Provide the [x, y] coordinate of the cell's center where the given text is located.  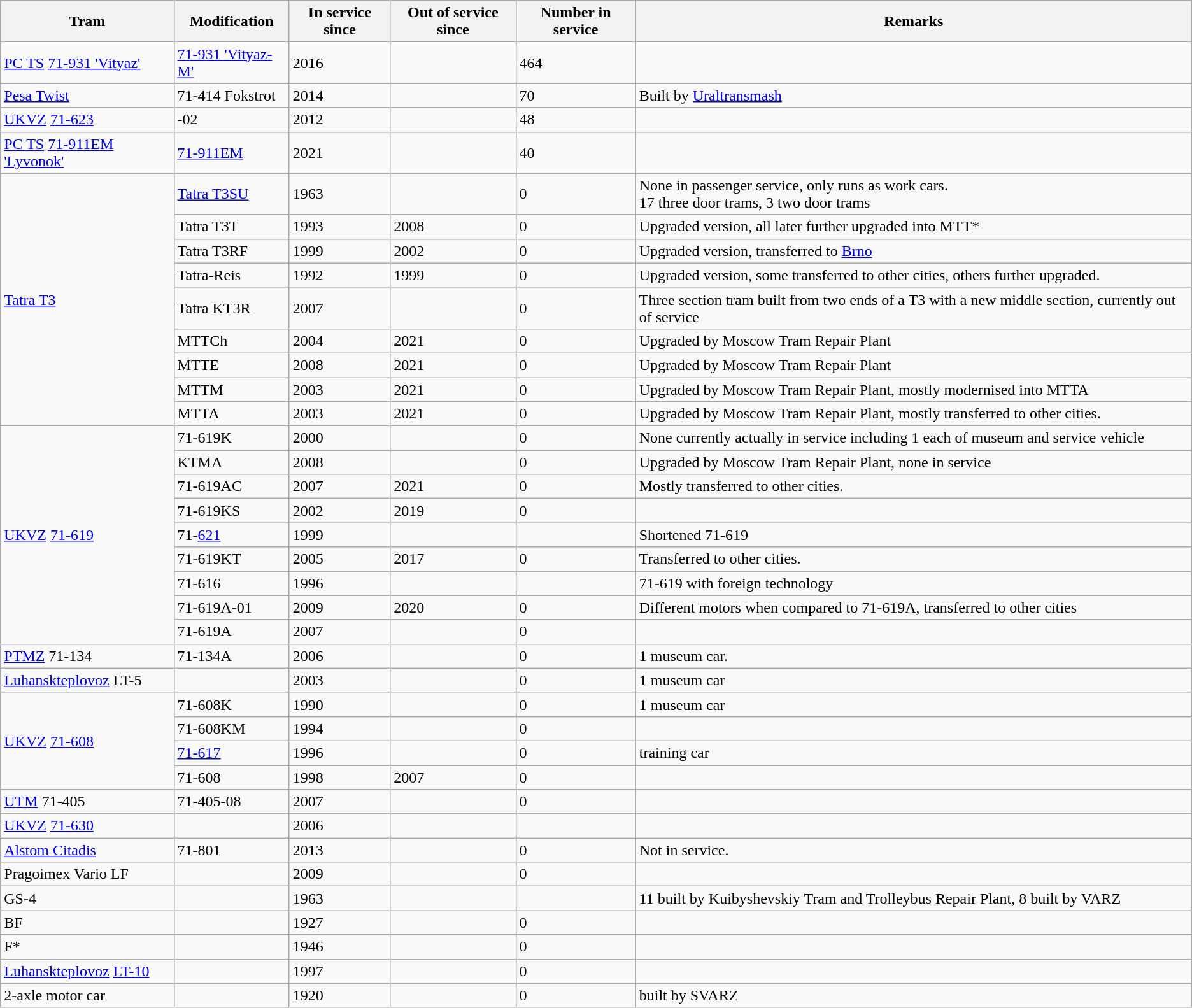
71-619KS [232, 511]
71-621 [232, 535]
71-619A-01 [232, 607]
Luhanskteplovoz LT-5 [87, 680]
2004 [339, 341]
Upgraded version, transferred to Brno [913, 251]
MTTCh [232, 341]
Tatra T3SU [232, 194]
71-608 [232, 777]
PC TS 71-911EM 'Lyvonok' [87, 153]
PTMZ 71-134 [87, 656]
71-911EM [232, 153]
71-619A [232, 632]
1993 [339, 227]
In service since [339, 22]
UKVZ 71-623 [87, 120]
1992 [339, 275]
Upgraded by Moscow Tram Repair Plant, none in service [913, 462]
71-619KT [232, 559]
71-414 Fokstrot [232, 96]
Modification [232, 22]
UKVZ 71-619 [87, 535]
UTM 71-405 [87, 802]
Out of service since [453, 22]
71-619K [232, 438]
Tatra-Reis [232, 275]
71-608K [232, 704]
None currently actually in service including 1 each of museum and service vehicle [913, 438]
1 museum car. [913, 656]
2016 [339, 62]
Upgraded by Moscow Tram Repair Plant, mostly modernised into MTTA [913, 389]
Upgraded version, all later further upgraded into MTT* [913, 227]
71-608KM [232, 728]
Not in service. [913, 850]
Pesa Twist [87, 96]
training car [913, 753]
2000 [339, 438]
Mostly transferred to other cities. [913, 486]
2005 [339, 559]
71-405-08 [232, 802]
Tatra T3RF [232, 251]
1920 [339, 995]
built by SVARZ [913, 995]
2013 [339, 850]
1927 [339, 923]
Alstom Citadis [87, 850]
71-134A [232, 656]
Shortened 71-619 [913, 535]
Tatra T3 [87, 299]
Upgraded version, some transferred to other cities, others further upgraded. [913, 275]
Remarks [913, 22]
-02 [232, 120]
71-617 [232, 753]
40 [576, 153]
Built by Uraltransmash [913, 96]
MTTM [232, 389]
1997 [339, 971]
71-801 [232, 850]
70 [576, 96]
None in passenger service, only runs as work cars.17 three door trams, 3 two door trams [913, 194]
2019 [453, 511]
71-619 with foreign technology [913, 583]
2012 [339, 120]
Luhanskteplovoz LT-10 [87, 971]
1990 [339, 704]
Tatra KT3R [232, 308]
71-931 'Vityaz-M' [232, 62]
GS-4 [87, 898]
Different motors when compared to 71-619A, transferred to other cities [913, 607]
1994 [339, 728]
2-axle motor car [87, 995]
2020 [453, 607]
1946 [339, 947]
Number in service [576, 22]
Tram [87, 22]
Three section tram built from two ends of a T3 with a new middle section, currently out of service [913, 308]
KTMA [232, 462]
71-616 [232, 583]
MTTA [232, 414]
UKVZ 71-630 [87, 826]
MTTE [232, 365]
Transferred to other cities. [913, 559]
PC TS 71-931 'Vityaz' [87, 62]
48 [576, 120]
2014 [339, 96]
464 [576, 62]
F* [87, 947]
1998 [339, 777]
71-619AC [232, 486]
Pragoimex Vario LF [87, 874]
UKVZ 71-608 [87, 741]
Tatra T3T [232, 227]
11 built by Kuibyshevskiy Tram and Trolleybus Repair Plant, 8 built by VARZ [913, 898]
Upgraded by Moscow Tram Repair Plant, mostly transferred to other cities. [913, 414]
BF [87, 923]
2017 [453, 559]
